Output the (X, Y) coordinate of the center of the cell containing the given text.  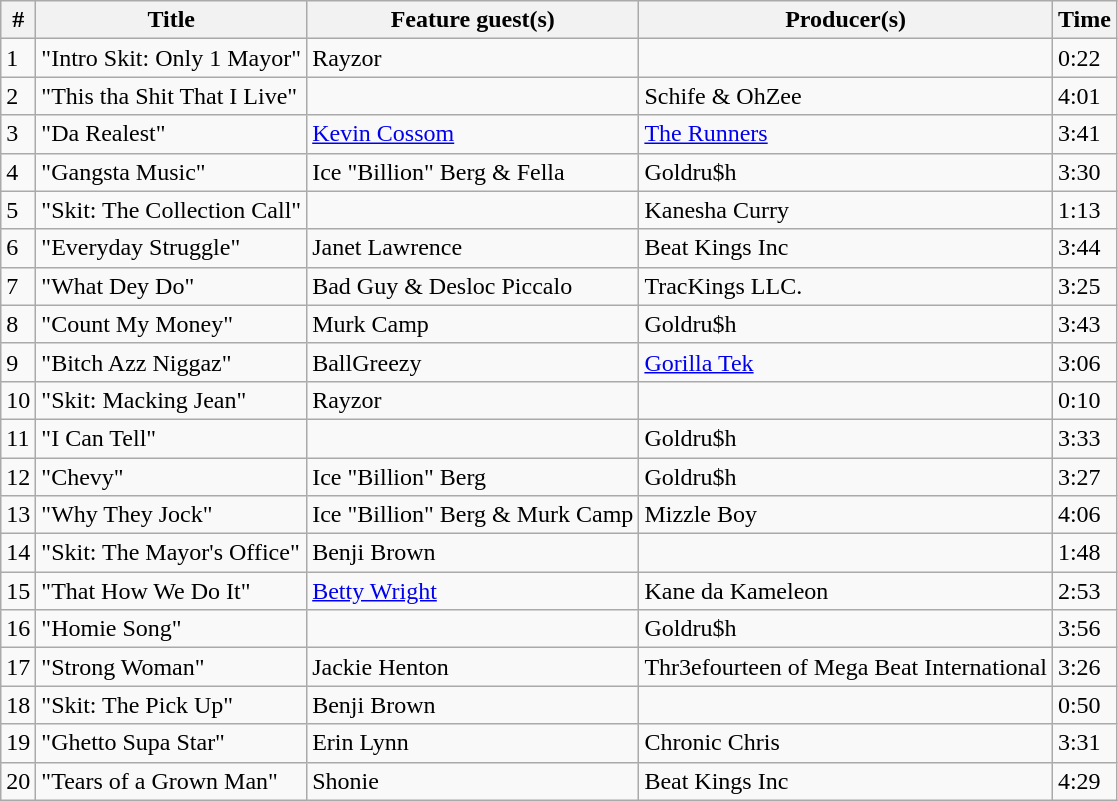
"Count My Money" (172, 324)
Gorilla Tek (846, 362)
"Everyday Struggle" (172, 248)
4:01 (1084, 96)
Mizzle Boy (846, 515)
Bad Guy & Desloc Piccalo (473, 286)
3:30 (1084, 172)
# (18, 20)
0:10 (1084, 400)
Betty Wright (473, 591)
Time (1084, 20)
18 (18, 705)
Jackie Henton (473, 667)
BallGreezy (473, 362)
The Runners (846, 134)
"Skit: The Collection Call" (172, 210)
"Strong Woman" (172, 667)
Title (172, 20)
"Bitch Azz Niggaz" (172, 362)
4:06 (1084, 515)
"This tha Shit That I Live" (172, 96)
"Why They Jock" (172, 515)
Kane da Kameleon (846, 591)
13 (18, 515)
"Intro Skit: Only 1 Mayor" (172, 58)
"Da Realest" (172, 134)
"Tears of a Grown Man" (172, 781)
Producer(s) (846, 20)
14 (18, 553)
"Gangsta Music" (172, 172)
Shonie (473, 781)
12 (18, 477)
Erin Lynn (473, 743)
"Skit: The Pick Up" (172, 705)
"Chevy" (172, 477)
2 (18, 96)
20 (18, 781)
1:13 (1084, 210)
Schife & OhZee (846, 96)
3 (18, 134)
"Skit: Macking Jean" (172, 400)
3:56 (1084, 629)
1:48 (1084, 553)
"What Dey Do" (172, 286)
Janet Lawrence (473, 248)
Kevin Cossom (473, 134)
15 (18, 591)
"I Can Tell" (172, 438)
Feature guest(s) (473, 20)
3:25 (1084, 286)
3:27 (1084, 477)
Ice "Billion" Berg & Murk Camp (473, 515)
3:06 (1084, 362)
1 (18, 58)
Kanesha Curry (846, 210)
5 (18, 210)
3:31 (1084, 743)
Ice "Billion" Berg (473, 477)
4 (18, 172)
2:53 (1084, 591)
"Skit: The Mayor's Office" (172, 553)
Murk Camp (473, 324)
16 (18, 629)
Thr3efourteen of Mega Beat International (846, 667)
TracKings LLC. (846, 286)
10 (18, 400)
11 (18, 438)
"Ghetto Supa Star" (172, 743)
7 (18, 286)
8 (18, 324)
"That How We Do It" (172, 591)
3:44 (1084, 248)
Ice "Billion" Berg & Fella (473, 172)
Chronic Chris (846, 743)
3:33 (1084, 438)
"Homie Song" (172, 629)
6 (18, 248)
4:29 (1084, 781)
9 (18, 362)
0:22 (1084, 58)
19 (18, 743)
3:43 (1084, 324)
3:26 (1084, 667)
0:50 (1084, 705)
17 (18, 667)
3:41 (1084, 134)
